Detect which cell encompasses the target text, then output its (X, Y) center coordinate. 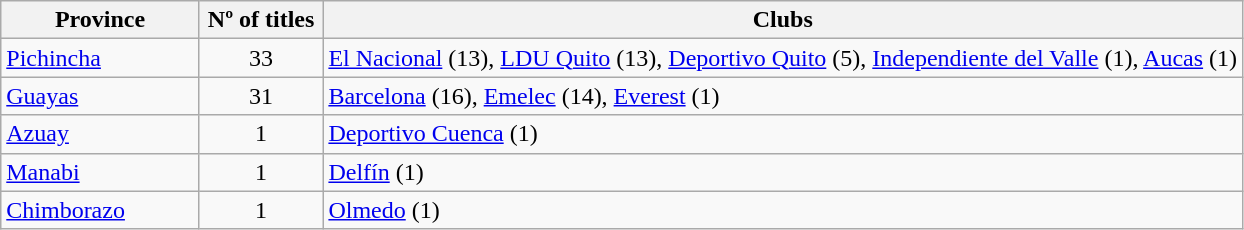
Barcelona (16), Emelec (14), Everest (1) (783, 96)
31 (261, 96)
Guayas (100, 96)
Delfín (1) (783, 172)
Olmedo (1) (783, 210)
Chimborazo (100, 210)
Nº of titles (261, 20)
Deportivo Cuenca (1) (783, 134)
Manabi (100, 172)
Clubs (783, 20)
33 (261, 58)
El Nacional (13), LDU Quito (13), Deportivo Quito (5), Independiente del Valle (1), Aucas (1) (783, 58)
Azuay (100, 134)
Pichincha (100, 58)
Province (100, 20)
